Output the (x, y) coordinate of the center of the cell containing the given text.  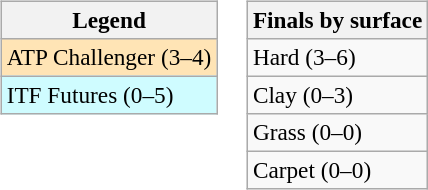
Grass (0–0) (337, 133)
ATP Challenger (3–4) (108, 57)
Legend (108, 20)
Finals by surface (337, 20)
Clay (0–3) (337, 95)
Carpet (0–0) (337, 171)
ITF Futures (0–5) (108, 95)
Hard (3–6) (337, 57)
